From the cell containing the given text, extract its center point as [x, y] coordinate. 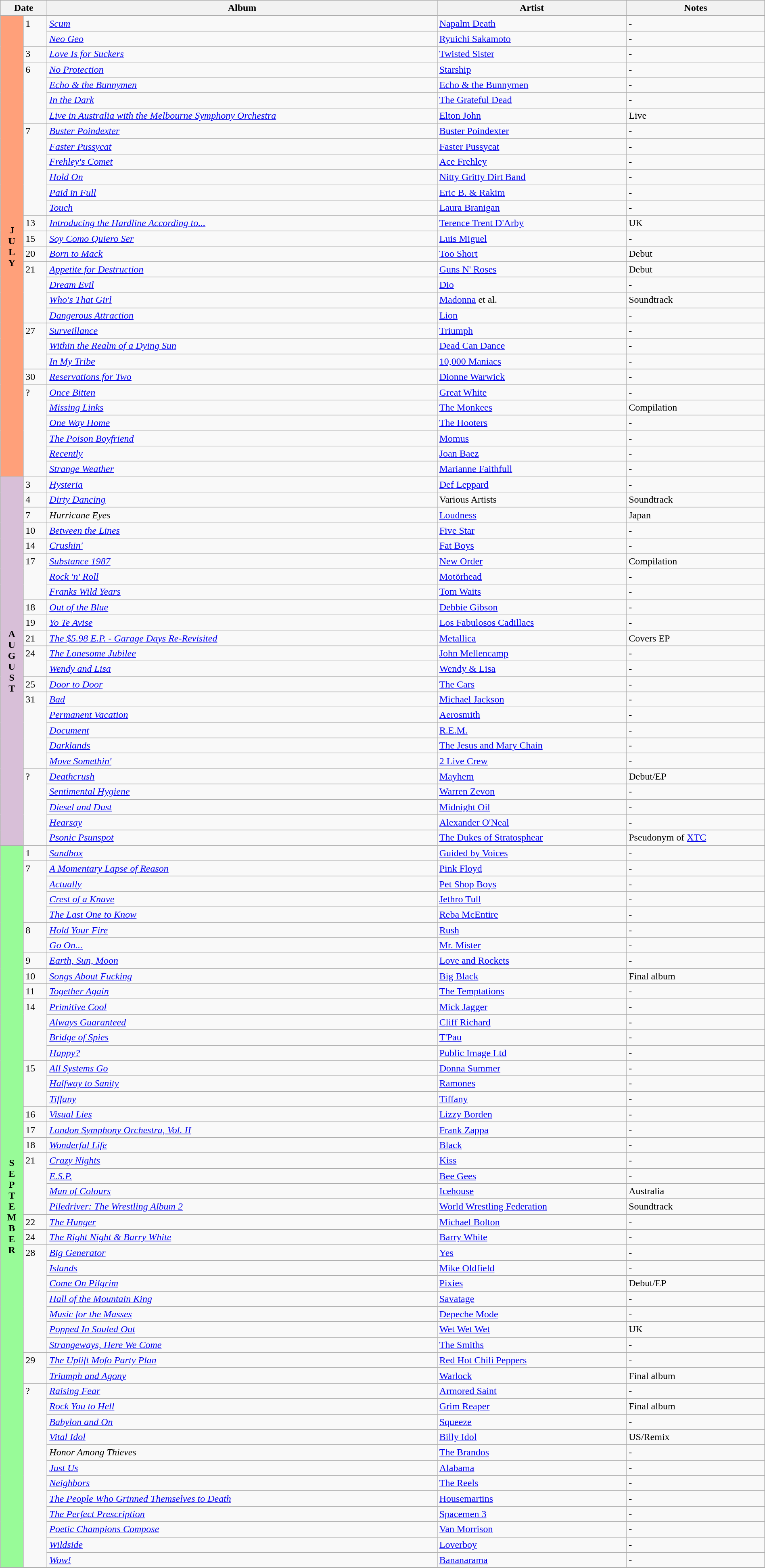
Hall of the Mountain King [242, 1299]
Lizzy Borden [532, 1114]
Los Fabulosos Cadillacs [532, 623]
Luis Miguel [532, 239]
New Order [532, 561]
Savatage [532, 1299]
Come On Pilgrim [242, 1283]
US/Remix [696, 1437]
Halfway to Sanity [242, 1084]
Van Morrison [532, 1529]
Wildside [242, 1545]
Nitty Gritty Dirt Band [532, 177]
The Lonesome Jubilee [242, 653]
The Reels [532, 1483]
4 [36, 500]
The Perfect Prescription [242, 1514]
Midnight Oil [532, 807]
Yo Te Avise [242, 623]
Public Image Ltd [532, 1053]
Red Hot Chili Peppers [532, 1360]
Neighbors [242, 1483]
Big Black [532, 976]
Mick Jagger [532, 1007]
Warlock [532, 1375]
Icehouse [532, 1191]
Recently [242, 454]
Crest of a Knave [242, 899]
Warren Zevon [532, 792]
Twisted Sister [532, 54]
Def Leppard [532, 484]
The Jesus and Mary Chain [532, 746]
Pixies [532, 1283]
Visual Lies [242, 1114]
Wow! [242, 1560]
Joan Baez [532, 454]
The Uplift Mofo Party Plan [242, 1360]
Hold On [242, 177]
Grim Reaper [532, 1406]
Missing Links [242, 407]
Laura Branigan [532, 208]
Wonderful Life [242, 1145]
9 [36, 961]
Too Short [532, 254]
In My Tribe [242, 361]
Substance 1987 [242, 561]
Bananarama [532, 1560]
Poetic Champions Compose [242, 1529]
Cliff Richard [532, 1022]
Surveillance [242, 331]
JULY [12, 246]
Great White [532, 392]
Reba McEntire [532, 914]
Triumph and Agony [242, 1375]
27 [36, 346]
Pet Shop Boys [532, 884]
Frank Zappa [532, 1130]
Crushin' [242, 546]
Elton John [532, 115]
Dream Evil [242, 285]
Introducing the Hardline According to... [242, 223]
10,000 Maniacs [532, 361]
Piledriver: The Wrestling Album 2 [242, 1207]
Music for the Masses [242, 1314]
Armored Saint [532, 1391]
Love and Rockets [532, 961]
Who's That Girl [242, 300]
Black [532, 1145]
Starship [532, 69]
World Wrestling Federation [532, 1207]
Rush [532, 930]
Pink Floyd [532, 868]
Go On... [242, 945]
30 [36, 377]
Live [696, 115]
Guided by Voices [532, 853]
Japan [696, 515]
Move Somethin' [242, 761]
Big Generator [242, 1253]
Hold Your Fire [242, 930]
The Hunger [242, 1222]
Ryuichi Sakamoto [532, 39]
Permanent Vacation [242, 715]
25 [36, 684]
Sandbox [242, 853]
Earth, Sun, Moon [242, 961]
The People Who Grinned Themselves to Death [242, 1499]
The Last One to Know [242, 914]
Dirty Dancing [242, 500]
Mike Oldfield [532, 1268]
Various Artists [532, 500]
Just Us [242, 1468]
E.S.P. [242, 1176]
Strangeways, Here We Come [242, 1345]
Once Bitten [242, 392]
The Poison Boyfriend [242, 438]
Hurricane Eyes [242, 515]
Vital Idol [242, 1437]
Donna Summer [532, 1068]
The Temptations [532, 992]
Lion [532, 315]
Document [242, 730]
Kiss [532, 1160]
Dio [532, 285]
20 [36, 254]
The Smiths [532, 1345]
Actually [242, 884]
31 [36, 730]
29 [36, 1368]
Sentimental Hygiene [242, 792]
Australia [696, 1191]
One Way Home [242, 423]
Bee Gees [532, 1176]
Together Again [242, 992]
22 [36, 1222]
Wendy and Lisa [242, 669]
Frehley's Comet [242, 161]
A Momentary Lapse of Reason [242, 868]
Aerosmith [532, 715]
Mayhem [532, 776]
Napalm Death [532, 23]
Honor Among Thieves [242, 1453]
Notes [696, 8]
Terence Trent D'Arby [532, 223]
Scum [242, 23]
Guns N' Roses [532, 269]
The Cars [532, 684]
Madonna et al. [532, 300]
8 [36, 937]
Bridge of Spies [242, 1038]
Dionne Warwick [532, 377]
AUGUST [12, 661]
Dangerous Attraction [242, 315]
Loverboy [532, 1545]
Tom Waits [532, 592]
T'Pau [532, 1038]
Rock 'n' Roll [242, 576]
The Right Night & Barry White [242, 1237]
Out of the Blue [242, 607]
Strange Weather [242, 469]
Date [24, 8]
Love Is for Suckers [242, 54]
Touch [242, 208]
In the Dark [242, 100]
Paid in Full [242, 193]
Born to Mack [242, 254]
Neo Geo [242, 39]
Ace Frehley [532, 161]
Psonic Psunspot [242, 838]
Housemartins [532, 1499]
Artist [532, 8]
The Brandos [532, 1453]
The $5.98 E.P. - Garage Days Re-Revisited [242, 638]
Wet Wet Wet [532, 1329]
Yes [532, 1253]
Momus [532, 438]
Five Star [532, 530]
Reservations for Two [242, 377]
Debbie Gibson [532, 607]
Covers EP [696, 638]
Man of Colours [242, 1191]
2 Live Crew [532, 761]
Live in Australia with the Melbourne Symphony Orchestra [242, 115]
Darklands [242, 746]
Popped In Souled Out [242, 1329]
R.E.M. [532, 730]
Marianne Faithfull [532, 469]
Billy Idol [532, 1437]
28 [36, 1299]
Soy Como Quiero Ser [242, 239]
13 [36, 223]
Primitive Cool [242, 1007]
Rock You to Hell [242, 1406]
19 [36, 623]
Loudness [532, 515]
Alabama [532, 1468]
Michael Jackson [532, 700]
Bad [242, 700]
Islands [242, 1268]
Raising Fear [242, 1391]
The Grateful Dead [532, 100]
Album [242, 8]
No Protection [242, 69]
Dead Can Dance [532, 346]
Between the Lines [242, 530]
The Hooters [532, 423]
6 [36, 92]
Metallica [532, 638]
The Dukes of Stratosphear [532, 838]
SEPTEMBER [12, 1206]
Hysteria [242, 484]
Hearsay [242, 822]
Always Guaranteed [242, 1022]
John Mellencamp [532, 653]
16 [36, 1114]
Diesel and Dust [242, 807]
Depeche Mode [532, 1314]
Franks Wild Years [242, 592]
Appetite for Destruction [242, 269]
Michael Bolton [532, 1222]
Squeeze [532, 1421]
Songs About Fucking [242, 976]
Alexander O'Neal [532, 822]
Fat Boys [532, 546]
11 [36, 992]
Happy? [242, 1053]
Jethro Tull [532, 899]
Babylon and On [242, 1421]
Within the Realm of a Dying Sun [242, 346]
Triumph [532, 331]
London Symphony Orchestra, Vol. II [242, 1130]
Deathcrush [242, 776]
Mr. Mister [532, 945]
Barry White [532, 1237]
All Systems Go [242, 1068]
Crazy Nights [242, 1160]
Wendy & Lisa [532, 669]
The Monkees [532, 407]
Motörhead [532, 576]
Door to Door [242, 684]
Pseudonym of XTC [696, 838]
Spacemen 3 [532, 1514]
Eric B. & Rakim [532, 193]
Ramones [532, 1084]
